Determine the (x, y) coordinate at the center of the cell enclosing the given text.  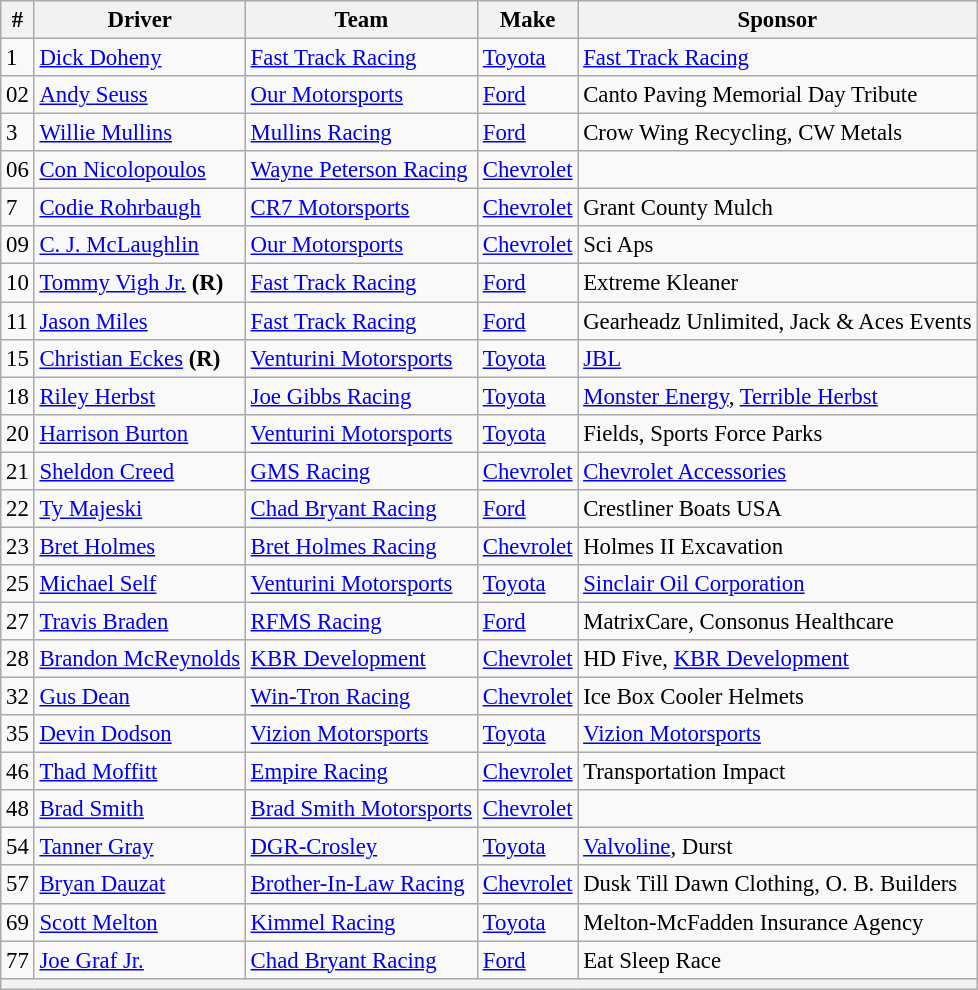
Melton-McFadden Insurance Agency (778, 922)
Brad Smith (140, 809)
Kimmel Racing (361, 922)
JBL (778, 358)
Chevrolet Accessories (778, 471)
57 (18, 885)
Bryan Dauzat (140, 885)
23 (18, 546)
Michael Self (140, 584)
Brad Smith Motorsports (361, 809)
10 (18, 283)
27 (18, 621)
Harrison Burton (140, 433)
Gearheadz Unlimited, Jack & Aces Events (778, 321)
Crow Wing Recycling, CW Metals (778, 133)
Wayne Peterson Racing (361, 170)
Crestliner Boats USA (778, 509)
HD Five, KBR Development (778, 659)
Monster Energy, Terrible Herbst (778, 396)
Dick Doheny (140, 58)
Empire Racing (361, 772)
48 (18, 809)
32 (18, 697)
54 (18, 847)
Make (527, 20)
MatrixCare, Consonus Healthcare (778, 621)
CR7 Motorsports (361, 208)
7 (18, 208)
Travis Braden (140, 621)
Joe Graf Jr. (140, 960)
Driver (140, 20)
Devin Dodson (140, 734)
69 (18, 922)
Joe Gibbs Racing (361, 396)
Grant County Mulch (778, 208)
Riley Herbst (140, 396)
02 (18, 95)
09 (18, 245)
Gus Dean (140, 697)
46 (18, 772)
# (18, 20)
Codie Rohrbaugh (140, 208)
GMS Racing (361, 471)
Sci Aps (778, 245)
Bret Holmes Racing (361, 546)
Scott Melton (140, 922)
Brother-In-Law Racing (361, 885)
Ty Majeski (140, 509)
Jason Miles (140, 321)
Win-Tron Racing (361, 697)
35 (18, 734)
3 (18, 133)
11 (18, 321)
Tommy Vigh Jr. (R) (140, 283)
Bret Holmes (140, 546)
Canto Paving Memorial Day Tribute (778, 95)
06 (18, 170)
20 (18, 433)
1 (18, 58)
C. J. McLaughlin (140, 245)
28 (18, 659)
Sheldon Creed (140, 471)
Andy Seuss (140, 95)
Transportation Impact (778, 772)
77 (18, 960)
25 (18, 584)
Sinclair Oil Corporation (778, 584)
Dusk Till Dawn Clothing, O. B. Builders (778, 885)
Eat Sleep Race (778, 960)
Con Nicolopoulos (140, 170)
Christian Eckes (R) (140, 358)
Sponsor (778, 20)
Extreme Kleaner (778, 283)
Brandon McReynolds (140, 659)
15 (18, 358)
Valvoline, Durst (778, 847)
Holmes II Excavation (778, 546)
18 (18, 396)
KBR Development (361, 659)
21 (18, 471)
Team (361, 20)
DGR-Crosley (361, 847)
Ice Box Cooler Helmets (778, 697)
Fields, Sports Force Parks (778, 433)
Willie Mullins (140, 133)
Mullins Racing (361, 133)
22 (18, 509)
Thad Moffitt (140, 772)
Tanner Gray (140, 847)
RFMS Racing (361, 621)
